Output the [X, Y] coordinate of the center of the cell containing the given text.  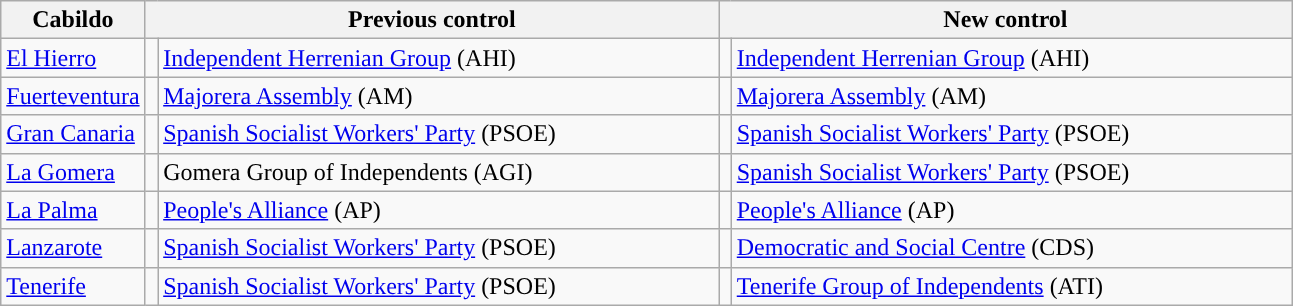
Tenerife Group of Independents (ATI) [1012, 286]
Gomera Group of Independents (AGI) [438, 172]
Cabildo [73, 20]
Previous control [432, 20]
El Hierro [73, 58]
Fuerteventura [73, 96]
Democratic and Social Centre (CDS) [1012, 248]
Tenerife [73, 286]
Gran Canaria [73, 134]
Lanzarote [73, 248]
La Palma [73, 210]
New control [1006, 20]
La Gomera [73, 172]
